Pinpoint the cell where the given text exists, returning its [x, y] midpoint coordinate. 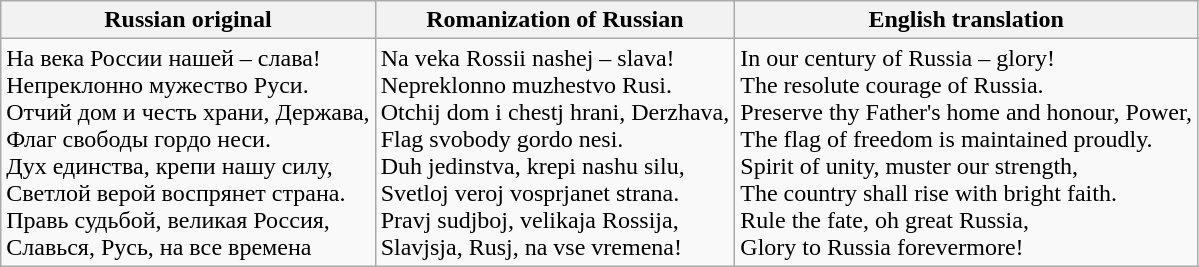
Romanization of Russian [555, 20]
English translation [966, 20]
Russian original [188, 20]
